Search for the cell housing the specified text and yield its [x, y] center coordinate. 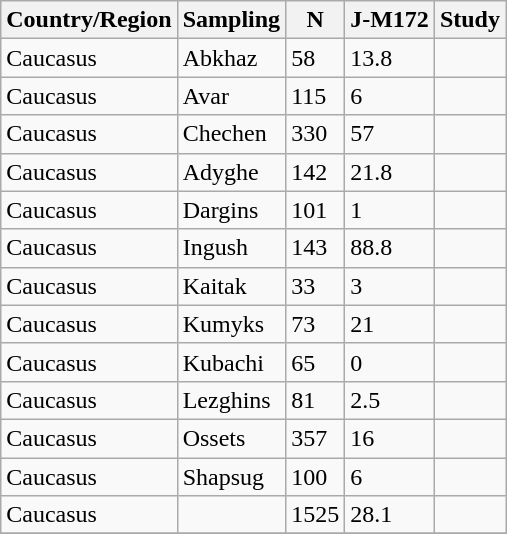
Dargins [231, 210]
Kaitak [231, 286]
65 [316, 362]
21.8 [390, 172]
Chechen [231, 134]
Sampling [231, 20]
3 [390, 286]
100 [316, 477]
13.8 [390, 58]
16 [390, 438]
1 [390, 210]
88.8 [390, 248]
Ossets [231, 438]
Adyghe [231, 172]
Shapsug [231, 477]
J-M172 [390, 20]
Abkhaz [231, 58]
Ingush [231, 248]
Country/Region [89, 20]
0 [390, 362]
28.1 [390, 515]
2.5 [390, 400]
Kubachi [231, 362]
Kumyks [231, 324]
Lezghins [231, 400]
Avar [231, 96]
57 [390, 134]
1525 [316, 515]
58 [316, 58]
143 [316, 248]
115 [316, 96]
21 [390, 324]
357 [316, 438]
101 [316, 210]
Study [470, 20]
81 [316, 400]
330 [316, 134]
33 [316, 286]
142 [316, 172]
N [316, 20]
73 [316, 324]
